From the cell containing the given text, extract its center point as [X, Y] coordinate. 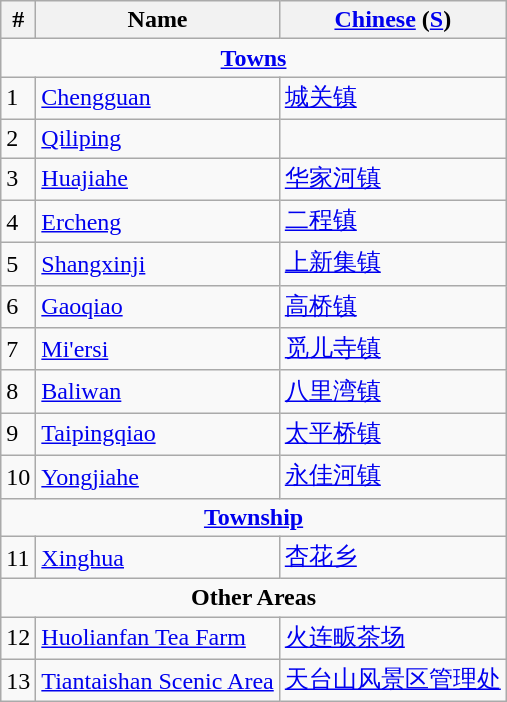
杏花乡 [392, 558]
Tiantaishan Scenic Area [158, 680]
Ercheng [158, 222]
1 [18, 98]
天台山风景区管理处 [392, 680]
5 [18, 264]
# [18, 20]
高桥镇 [392, 306]
Mi'ersi [158, 350]
Other Areas [254, 598]
Huolianfan Tea Farm [158, 638]
火连畈茶场 [392, 638]
华家河镇 [392, 180]
10 [18, 476]
4 [18, 222]
Towns [254, 58]
上新集镇 [392, 264]
6 [18, 306]
7 [18, 350]
9 [18, 434]
Huajiahe [158, 180]
Baliwan [158, 392]
13 [18, 680]
Xinghua [158, 558]
Township [254, 517]
3 [18, 180]
Taipingqiao [158, 434]
Name [158, 20]
觅儿寺镇 [392, 350]
永佳河镇 [392, 476]
12 [18, 638]
Shangxinji [158, 264]
太平桥镇 [392, 434]
八里湾镇 [392, 392]
Gaoqiao [158, 306]
二程镇 [392, 222]
8 [18, 392]
Chengguan [158, 98]
Qiliping [158, 138]
Yongjiahe [158, 476]
城关镇 [392, 98]
2 [18, 138]
Chinese (S) [392, 20]
11 [18, 558]
